For the text-containing cell, return its midpoint in [X, Y] coordinate format. 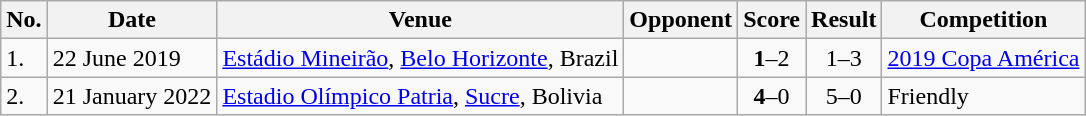
Result [844, 20]
Opponent [681, 20]
Competition [984, 20]
22 June 2019 [132, 58]
1–3 [844, 58]
21 January 2022 [132, 96]
Score [772, 20]
4–0 [772, 96]
Estádio Mineirão, Belo Horizonte, Brazil [420, 58]
Date [132, 20]
2019 Copa América [984, 58]
1. [24, 58]
No. [24, 20]
1–2 [772, 58]
Venue [420, 20]
Friendly [984, 96]
2. [24, 96]
Estadio Olímpico Patria, Sucre, Bolivia [420, 96]
5–0 [844, 96]
